Determine the (x, y) coordinate at the center of the cell enclosing the given text.  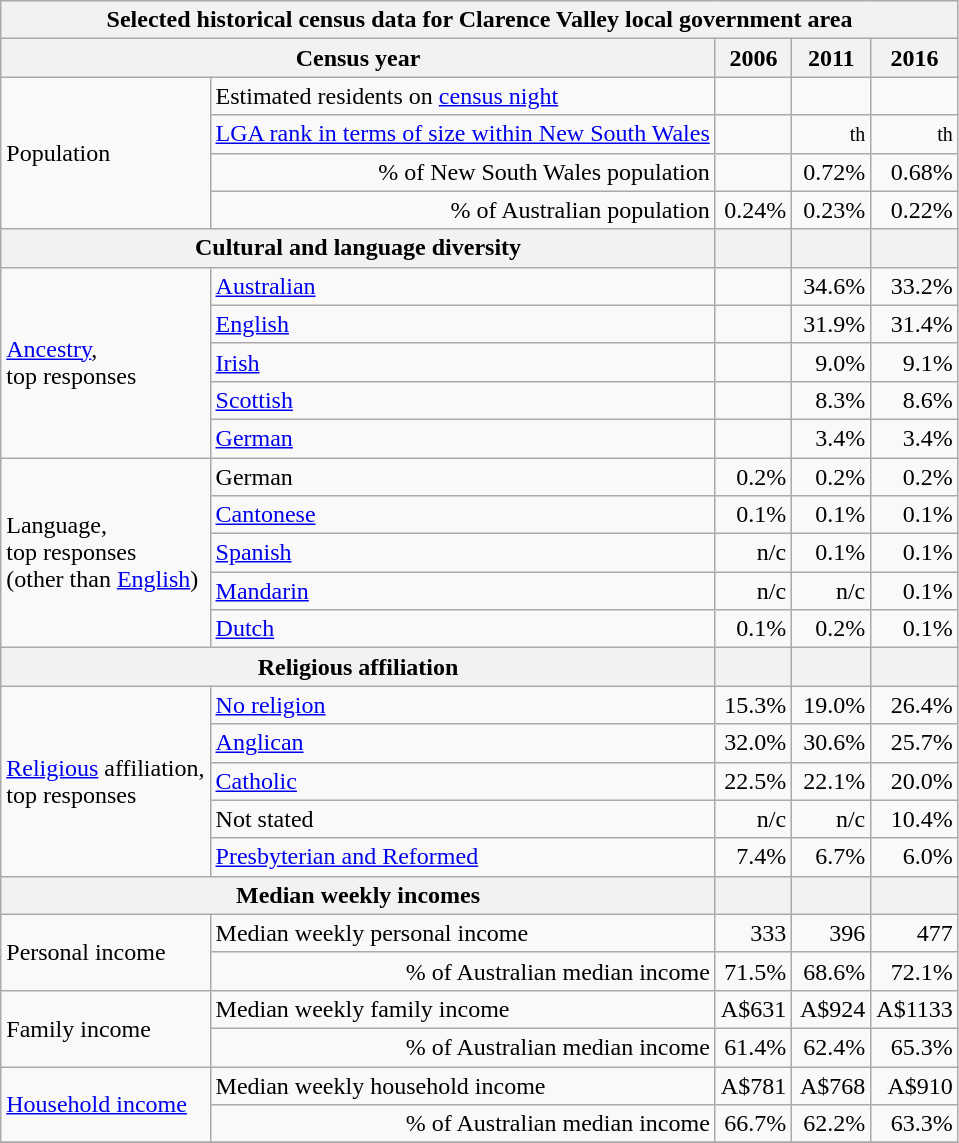
62.2% (832, 1124)
15.3% (753, 705)
9.1% (915, 362)
61.4% (753, 1047)
A$781 (753, 1085)
8.3% (832, 400)
63.3% (915, 1124)
A$768 (832, 1085)
Anglican (462, 743)
Selected historical census data for Clarence Valley local government area (480, 20)
6.0% (915, 857)
Median weekly incomes (358, 895)
0.72% (832, 172)
Religious affiliation,top responses (106, 781)
Median weekly personal income (462, 933)
No religion (462, 705)
25.7% (915, 743)
Mandarin (462, 591)
34.6% (832, 286)
7.4% (753, 857)
Median weekly household income (462, 1085)
10.4% (915, 819)
Cultural and language diversity (358, 248)
A$631 (753, 1009)
2011 (832, 58)
0.68% (915, 172)
6.7% (832, 857)
Personal income (106, 952)
26.4% (915, 705)
Scottish (462, 400)
2016 (915, 58)
Religious affiliation (358, 667)
A$910 (915, 1085)
Family income (106, 1028)
English (462, 324)
62.4% (832, 1047)
Census year (358, 58)
32.0% (753, 743)
396 (832, 933)
66.7% (753, 1124)
Estimated residents on census night (462, 96)
Spanish (462, 553)
Cantonese (462, 515)
72.1% (915, 971)
9.0% (832, 362)
% of New South Wales population (462, 172)
333 (753, 933)
Catholic (462, 781)
22.5% (753, 781)
477 (915, 933)
Ancestry,top responses (106, 362)
Population (106, 153)
20.0% (915, 781)
0.23% (832, 210)
A$1133 (915, 1009)
8.6% (915, 400)
Language,top responses(other than English) (106, 553)
Household income (106, 1104)
Irish (462, 362)
Median weekly family income (462, 1009)
0.22% (915, 210)
30.6% (832, 743)
65.3% (915, 1047)
31.9% (832, 324)
22.1% (832, 781)
% of Australian population (462, 210)
31.4% (915, 324)
LGA rank in terms of size within New South Wales (462, 134)
68.6% (832, 971)
A$924 (832, 1009)
Australian (462, 286)
33.2% (915, 286)
Presbyterian and Reformed (462, 857)
0.24% (753, 210)
Not stated (462, 819)
Dutch (462, 629)
2006 (753, 58)
19.0% (832, 705)
71.5% (753, 971)
